Pinpoint the cell where the given text exists, returning its (x, y) midpoint coordinate. 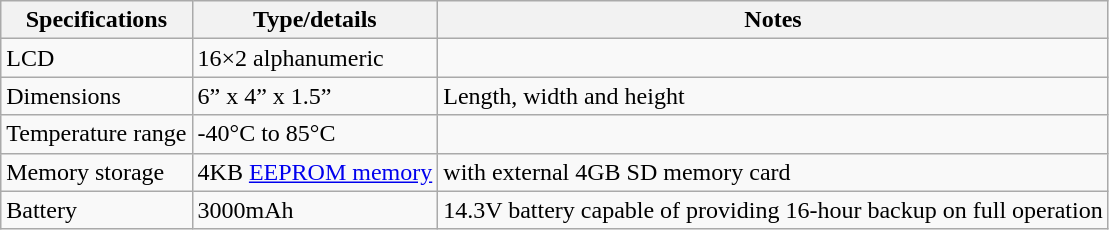
Length, width and height (773, 96)
Notes (773, 20)
14.3V battery capable of providing 16-hour backup on full operation (773, 210)
6” x 4” x 1.5” (315, 96)
Dimensions (96, 96)
3000mAh (315, 210)
Temperature range (96, 134)
Memory storage (96, 172)
with external 4GB SD memory card (773, 172)
LCD (96, 58)
Specifications (96, 20)
Type/details (315, 20)
16×2 alphanumeric (315, 58)
-40°C to 85°C (315, 134)
Battery (96, 210)
4KB EEPROM memory (315, 172)
